Detect which cell encompasses the target text, then output its (X, Y) center coordinate. 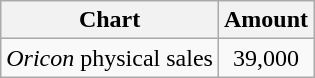
Amount (266, 20)
Chart (110, 20)
Oricon physical sales (110, 58)
39,000 (266, 58)
